Identify which cell holds the provided text, then report its [x, y] central coordinate. 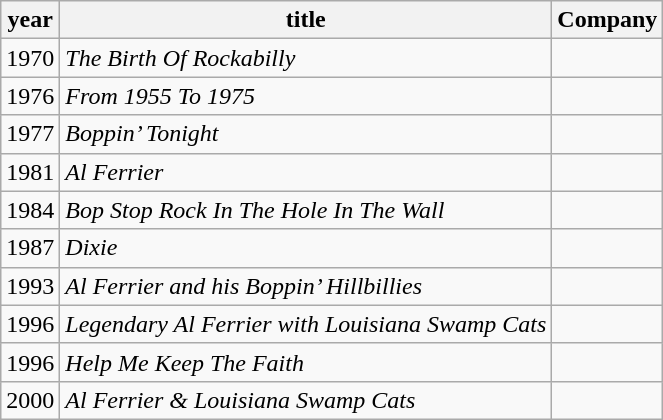
2000 [30, 400]
1976 [30, 96]
1970 [30, 58]
Dixie [306, 248]
Company [608, 20]
1984 [30, 210]
1981 [30, 172]
title [306, 20]
year [30, 20]
Legendary Al Ferrier with Louisiana Swamp Cats [306, 324]
Bop Stop Rock In The Hole In The Wall [306, 210]
1993 [30, 286]
Boppin’ Tonight [306, 134]
1987 [30, 248]
Help Me Keep The Faith [306, 362]
The Birth Of Rockabilly [306, 58]
From 1955 To 1975 [306, 96]
Al Ferrier and his Boppin’ Hillbillies [306, 286]
1977 [30, 134]
Al Ferrier & Louisiana Swamp Cats [306, 400]
Al Ferrier [306, 172]
